Determine the [X, Y] coordinate at the center of the cell enclosing the given text.  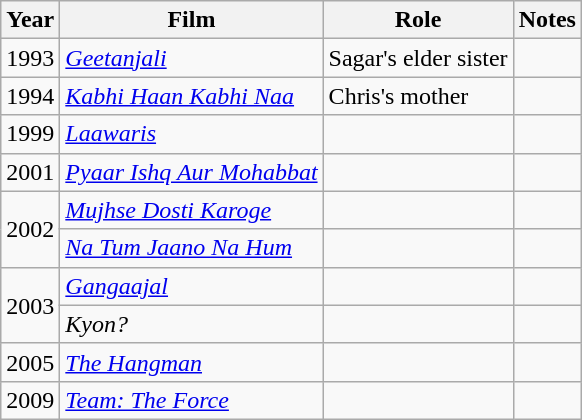
2009 [30, 400]
Film [192, 20]
Team: The Force [192, 400]
Na Tum Jaano Na Hum [192, 248]
Kyon? [192, 324]
1993 [30, 58]
Year [30, 20]
Laawaris [192, 134]
Geetanjali [192, 58]
2001 [30, 172]
1999 [30, 134]
Gangaajal [192, 286]
Pyaar Ishq Aur Mohabbat [192, 172]
2005 [30, 362]
2003 [30, 305]
Mujhse Dosti Karoge [192, 210]
Chris's mother [418, 96]
2002 [30, 229]
The Hangman [192, 362]
Notes [547, 20]
Kabhi Haan Kabhi Naa [192, 96]
Role [418, 20]
1994 [30, 96]
Sagar's elder sister [418, 58]
